Return the (x, y) coordinate for the center point of the cell that contains the specified text.  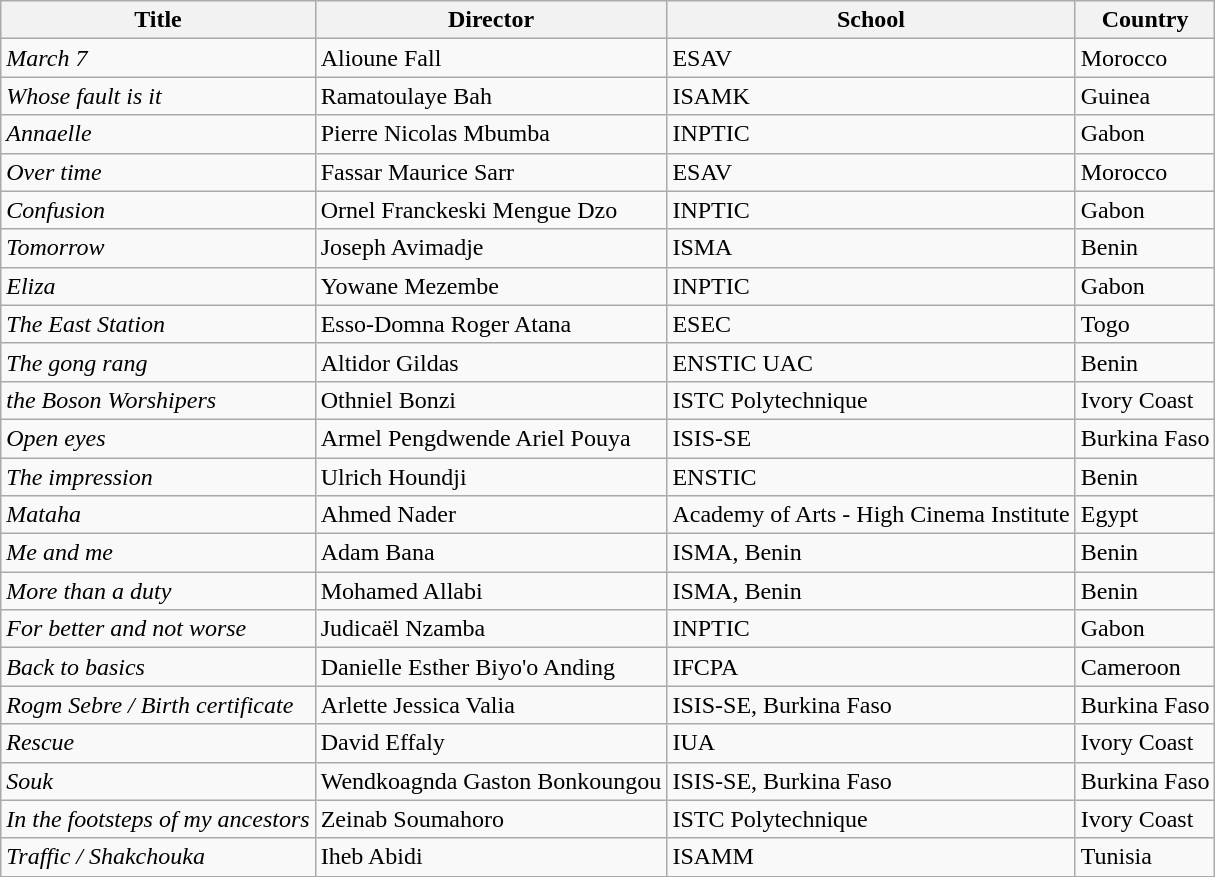
School (871, 20)
Ornel Franckeski Mengue Dzo (491, 210)
Altidor Gildas (491, 362)
Guinea (1145, 96)
The East Station (158, 324)
Mohamed Allabi (491, 591)
ENSTIC UAC (871, 362)
Esso-Domna Roger Atana (491, 324)
Pierre Nicolas Mbumba (491, 134)
Annaelle (158, 134)
IFCPA (871, 667)
Fassar Maurice Sarr (491, 172)
David Effaly (491, 743)
Traffic / Shakchouka (158, 857)
Armel Pengdwende Ariel Pouya (491, 438)
Yowane Mezembe (491, 286)
More than a duty (158, 591)
Title (158, 20)
Iheb Abidi (491, 857)
ENSTIC (871, 477)
Whose fault is it (158, 96)
The gong rang (158, 362)
Alioune Fall (491, 58)
Me and me (158, 553)
Confusion (158, 210)
ESEC (871, 324)
Cameroon (1145, 667)
March 7 (158, 58)
Ramatoulaye Bah (491, 96)
Othniel Bonzi (491, 400)
For better and not worse (158, 629)
The impression (158, 477)
Souk (158, 781)
Adam Bana (491, 553)
ISAMK (871, 96)
Eliza (158, 286)
ISIS-SE (871, 438)
Joseph Avimadje (491, 248)
Togo (1145, 324)
Ulrich Houndji (491, 477)
Academy of Arts - High Cinema Institute (871, 515)
Open eyes (158, 438)
ISMA (871, 248)
Danielle Esther Biyo'o Anding (491, 667)
Wendkoagnda Gaston Bonkoungou (491, 781)
In the footsteps of my ancestors (158, 819)
ISAMM (871, 857)
Tomorrow (158, 248)
Mataha (158, 515)
Over time (158, 172)
Zeinab Soumahoro (491, 819)
Rescue (158, 743)
the Boson Worshipers (158, 400)
Arlette Jessica Valia (491, 705)
Judicaël Nzamba (491, 629)
Ahmed Nader (491, 515)
Tunisia (1145, 857)
Rogm Sebre / Birth certificate (158, 705)
Egypt (1145, 515)
Director (491, 20)
IUA (871, 743)
Back to basics (158, 667)
Country (1145, 20)
